Return the (x, y) coordinate for the center point of the cell that contains the specified text.  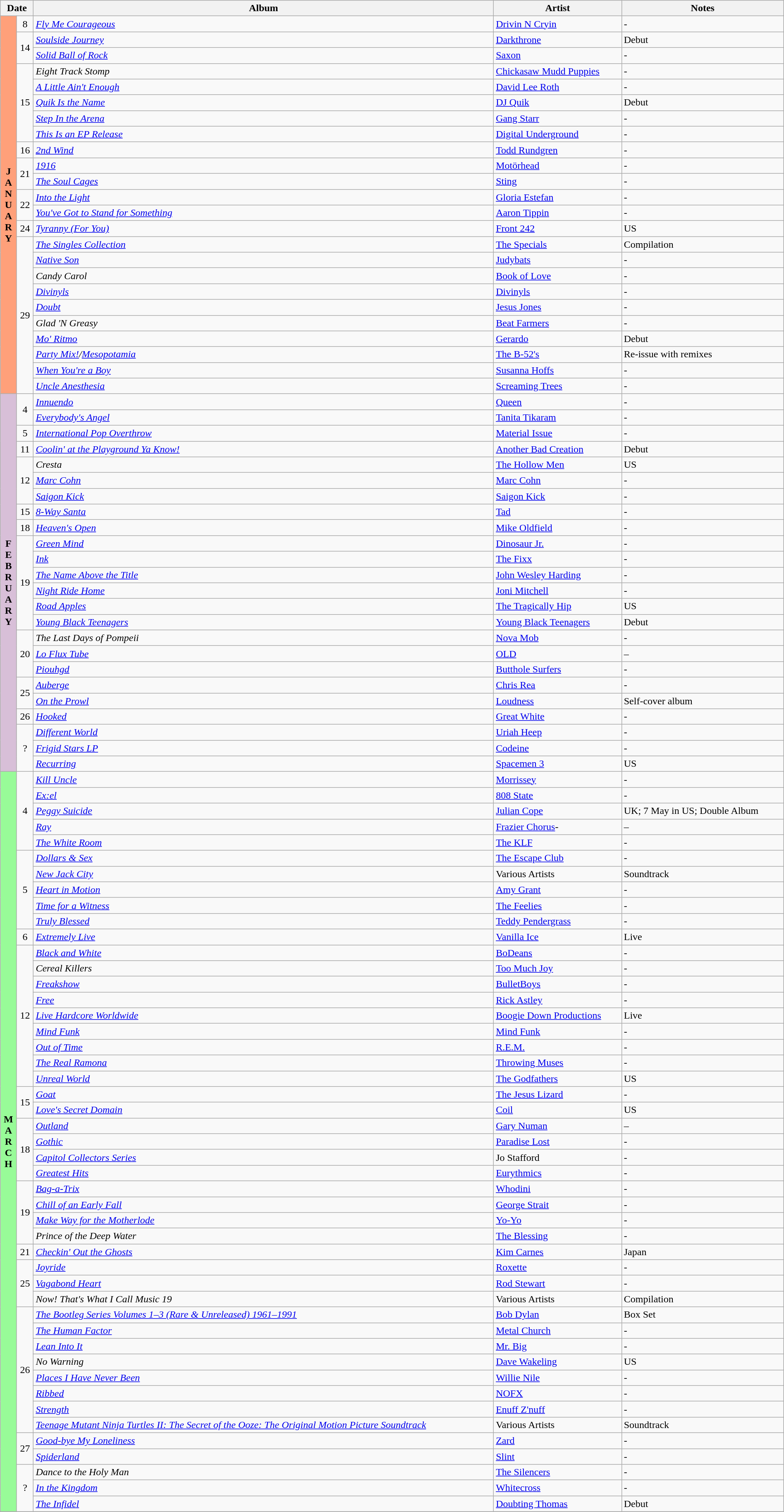
Native Son (264, 260)
Todd Rundgren (558, 150)
The White Room (264, 842)
The Godfathers (558, 1079)
Outland (264, 1126)
The Escape Club (558, 858)
Julian Cope (558, 811)
Live Hardcore Worldwide (264, 1016)
808 State (558, 795)
Ex:el (264, 795)
Boogie Down Productions (558, 1016)
Self-cover album (703, 701)
Doubting Thomas (558, 1504)
Rod Stewart (558, 1283)
BoDeans (558, 952)
Checkin' Out the Ghosts (264, 1252)
The Real Ramona (264, 1063)
Willie Nile (558, 1378)
This Is an EP Release (264, 134)
You've Got to Stand for Something (264, 213)
The Soul Cages (264, 181)
Coil (558, 1110)
Mr. Big (558, 1346)
DJ Quik (558, 103)
Ray (264, 827)
Heart in Motion (264, 890)
Japan (703, 1252)
8 (25, 24)
Beat Farmers (558, 323)
Quik Is the Name (264, 103)
Innuendo (264, 402)
Capitol Collectors Series (264, 1157)
Night Ride Home (264, 591)
Enuff Z'nuff (558, 1409)
Ink (264, 559)
1916 (264, 165)
Solid Ball of Rock (264, 55)
Digital Underground (558, 134)
Zard (558, 1440)
Kill Uncle (264, 780)
Front 242 (558, 229)
Nova Mob (558, 638)
Ribbed (264, 1393)
Too Much Joy (558, 969)
Spacemen 3 (558, 764)
Love's Secret Domain (264, 1110)
Bob Dylan (558, 1315)
Gang Starr (558, 118)
Artist (558, 8)
Re-issue with remixes (703, 354)
The Singles Collection (264, 244)
27 (25, 1448)
24 (25, 229)
Glad 'N Greasy (264, 323)
Vanilla Ice (558, 937)
Book of Love (558, 276)
R.E.M. (558, 1047)
FEBRUARY (8, 583)
Frazier Chorus- (558, 827)
Bag-a-Trix (264, 1189)
Green Mind (264, 543)
JANUARY (8, 205)
Tad (558, 512)
On the Prowl (264, 701)
Jo Stafford (558, 1157)
Different World (264, 732)
The Hollow Men (558, 465)
The Feelies (558, 905)
Teenage Mutant Ninja Turtles II: The Secret of the Ooze: The Original Motion Picture Soundtrack (264, 1425)
Dance to the Holy Man (264, 1472)
Everybody's Angel (264, 417)
Gloria Estefan (558, 197)
Whodini (558, 1189)
Peggy Suicide (264, 811)
The KLF (558, 842)
Places I Have Never Been (264, 1378)
Greatest Hits (264, 1173)
The Blessing (558, 1236)
Teddy Pendergrass (558, 921)
The Name Above the Title (264, 575)
Date (17, 8)
29 (25, 315)
The Last Days of Pompeii (264, 638)
Free (264, 1000)
Out of Time (264, 1047)
The Silencers (558, 1472)
Slint (558, 1456)
Road Apples (264, 606)
The Fixx (558, 559)
Dinosaur Jr. (558, 543)
Jesus Jones (558, 307)
Lean Into It (264, 1346)
Morrissey (558, 780)
Chris Rea (558, 685)
Loudness (558, 701)
The B-52's (558, 354)
Paradise Lost (558, 1141)
Heaven's Open (264, 528)
Judybats (558, 260)
Yo-Yo (558, 1220)
Eurythmics (558, 1173)
Truly Blessed (264, 921)
Kim Carnes (558, 1252)
Piouhgd (264, 669)
The Infidel (264, 1504)
The Tragically Hip (558, 606)
Gary Numan (558, 1126)
BulletBoys (558, 984)
Uriah Heep (558, 732)
Uncle Anesthesia (264, 386)
14 (25, 48)
Great White (558, 717)
Joyride (264, 1268)
6 (25, 937)
In the Kingdom (264, 1488)
Strength (264, 1409)
The Jesus Lizard (558, 1094)
Joni Mitchell (558, 591)
Unreal World (264, 1079)
Whitecross (558, 1488)
Butthole Surfers (558, 669)
New Jack City (264, 874)
Dollars & Sex (264, 858)
Hooked (264, 717)
Gothic (264, 1141)
Notes (703, 8)
Frigid Stars LP (264, 748)
Prince of the Deep Water (264, 1236)
Dave Wakeling (558, 1362)
OLD (558, 653)
Roxette (558, 1268)
Eight Track Stomp (264, 71)
Gerardo (558, 339)
The Specials (558, 244)
Vagabond Heart (264, 1283)
Tanita Tikaram (558, 417)
Candy Carol (264, 276)
Screaming Trees (558, 386)
Cereal Killers (264, 969)
Chill of an Early Fall (264, 1205)
Cresta (264, 465)
Time for a Witness (264, 905)
Rick Astley (558, 1000)
International Pop Overthrow (264, 433)
Throwing Muses (558, 1063)
Aaron Tippin (558, 213)
When You're a Boy (264, 370)
NOFX (558, 1393)
Make Way for the Motherlode (264, 1220)
Darkthrone (558, 40)
Another Bad Creation (558, 449)
Spiderland (264, 1456)
Material Issue (558, 433)
Amy Grant (558, 890)
A Little Ain't Enough (264, 87)
Auberge (264, 685)
Fly Me Courageous (264, 24)
Coolin' at the Playground Ya Know! (264, 449)
Into the Light (264, 197)
Black and White (264, 952)
Codeine (558, 748)
John Wesley Harding (558, 575)
20 (25, 653)
Freakshow (264, 984)
David Lee Roth (558, 87)
Sting (558, 181)
MARCH (8, 1141)
22 (25, 205)
Tyranny (For You) (264, 229)
Metal Church (558, 1330)
George Strait (558, 1205)
Good-bye My Loneliness (264, 1440)
Saxon (558, 55)
Doubt (264, 307)
8-Way Santa (264, 512)
16 (25, 150)
Lo Flux Tube (264, 653)
Queen (558, 402)
Mike Oldfield (558, 528)
Now! That's What I Call Music 19 (264, 1299)
Soulside Journey (264, 40)
The Bootleg Series Volumes 1–3 (Rare & Unreleased) 1961–1991 (264, 1315)
2nd Wind (264, 150)
Susanna Hoffs (558, 370)
Extremely Live (264, 937)
Goat (264, 1094)
Album (264, 8)
Party Mix!/Mesopotamia (264, 354)
UK; 7 May in US; Double Album (703, 811)
Mo' Ritmo (264, 339)
Recurring (264, 764)
The Human Factor (264, 1330)
Step In the Arena (264, 118)
No Warning (264, 1362)
Motörhead (558, 165)
Chickasaw Mudd Puppies (558, 71)
Drivin N Cryin (558, 24)
11 (25, 449)
Box Set (703, 1315)
